Capture the cell that displays the provided text and extract its (X, Y) central coordinate. 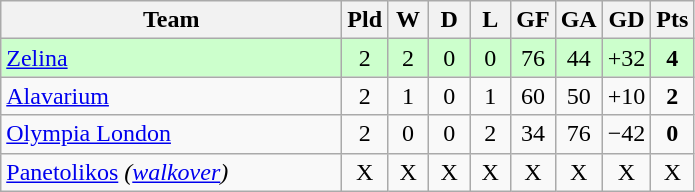
4 (672, 58)
50 (578, 96)
Zelina (172, 58)
Pts (672, 20)
L (490, 20)
Pld (365, 20)
34 (533, 134)
GD (626, 20)
D (450, 20)
GF (533, 20)
44 (578, 58)
Olympia London (172, 134)
−42 (626, 134)
GA (578, 20)
Panetolikos (walkover) (172, 172)
60 (533, 96)
+10 (626, 96)
Team (172, 20)
Alavarium (172, 96)
+32 (626, 58)
W (408, 20)
